Extract the (X, Y) coordinate from the center of the cell holding the provided text.  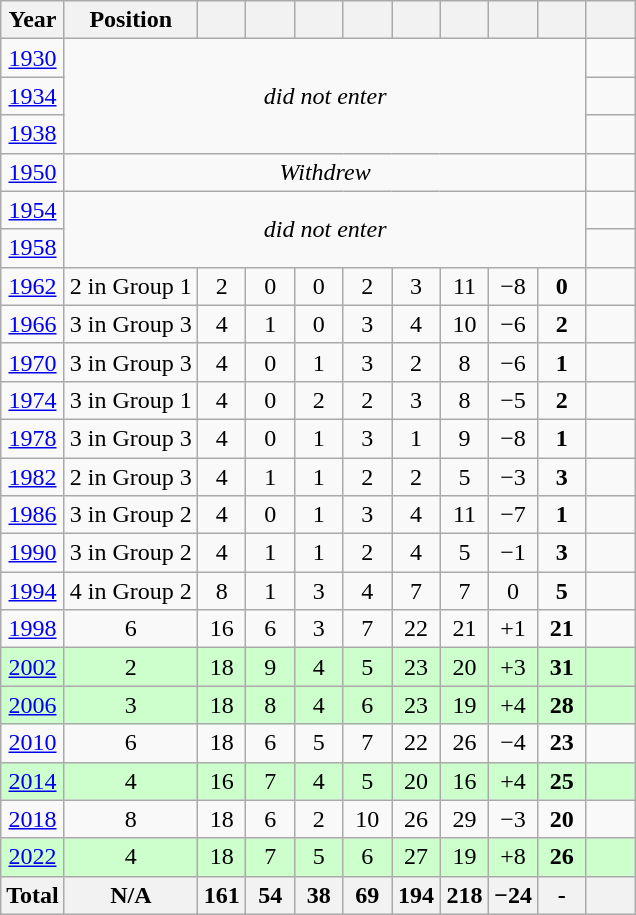
+1 (514, 629)
2014 (33, 781)
1994 (33, 591)
161 (222, 895)
1970 (33, 362)
Total (33, 895)
29 (464, 819)
−4 (514, 743)
1974 (33, 400)
Year (33, 20)
2 in Group 1 (130, 286)
Withdrew (325, 172)
1986 (33, 515)
4 in Group 2 (130, 591)
+8 (514, 857)
2006 (33, 705)
N/A (130, 895)
194 (416, 895)
−1 (514, 553)
1978 (33, 438)
218 (464, 895)
1958 (33, 248)
Position (130, 20)
38 (318, 895)
- (562, 895)
28 (562, 705)
1938 (33, 134)
1990 (33, 553)
−24 (514, 895)
1998 (33, 629)
1954 (33, 210)
1966 (33, 324)
1982 (33, 477)
31 (562, 667)
2022 (33, 857)
−7 (514, 515)
1962 (33, 286)
54 (270, 895)
1934 (33, 96)
1950 (33, 172)
25 (562, 781)
+3 (514, 667)
2 in Group 3 (130, 477)
2018 (33, 819)
27 (416, 857)
3 in Group 1 (130, 400)
2010 (33, 743)
69 (368, 895)
−5 (514, 400)
2002 (33, 667)
1930 (33, 58)
